Search for the cell housing the specified text and yield its (X, Y) center coordinate. 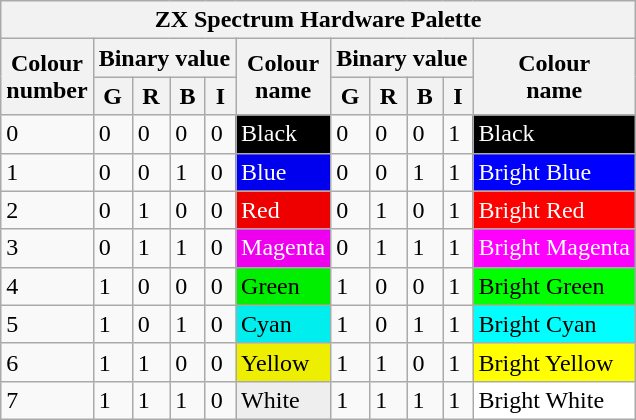
Blue (284, 172)
6 (47, 362)
Bright Magenta (554, 248)
3 (47, 248)
Colournumber (47, 77)
Bright Yellow (554, 362)
Red (284, 210)
Yellow (284, 362)
Magenta (284, 248)
Bright Green (554, 286)
Bright Blue (554, 172)
Bright Cyan (554, 324)
4 (47, 286)
Bright White (554, 400)
Bright Red (554, 210)
Green (284, 286)
5 (47, 324)
White (284, 400)
Cyan (284, 324)
2 (47, 210)
ZX Spectrum Hardware Palette (318, 20)
7 (47, 400)
